For the text-containing cell, return its midpoint in (x, y) coordinate format. 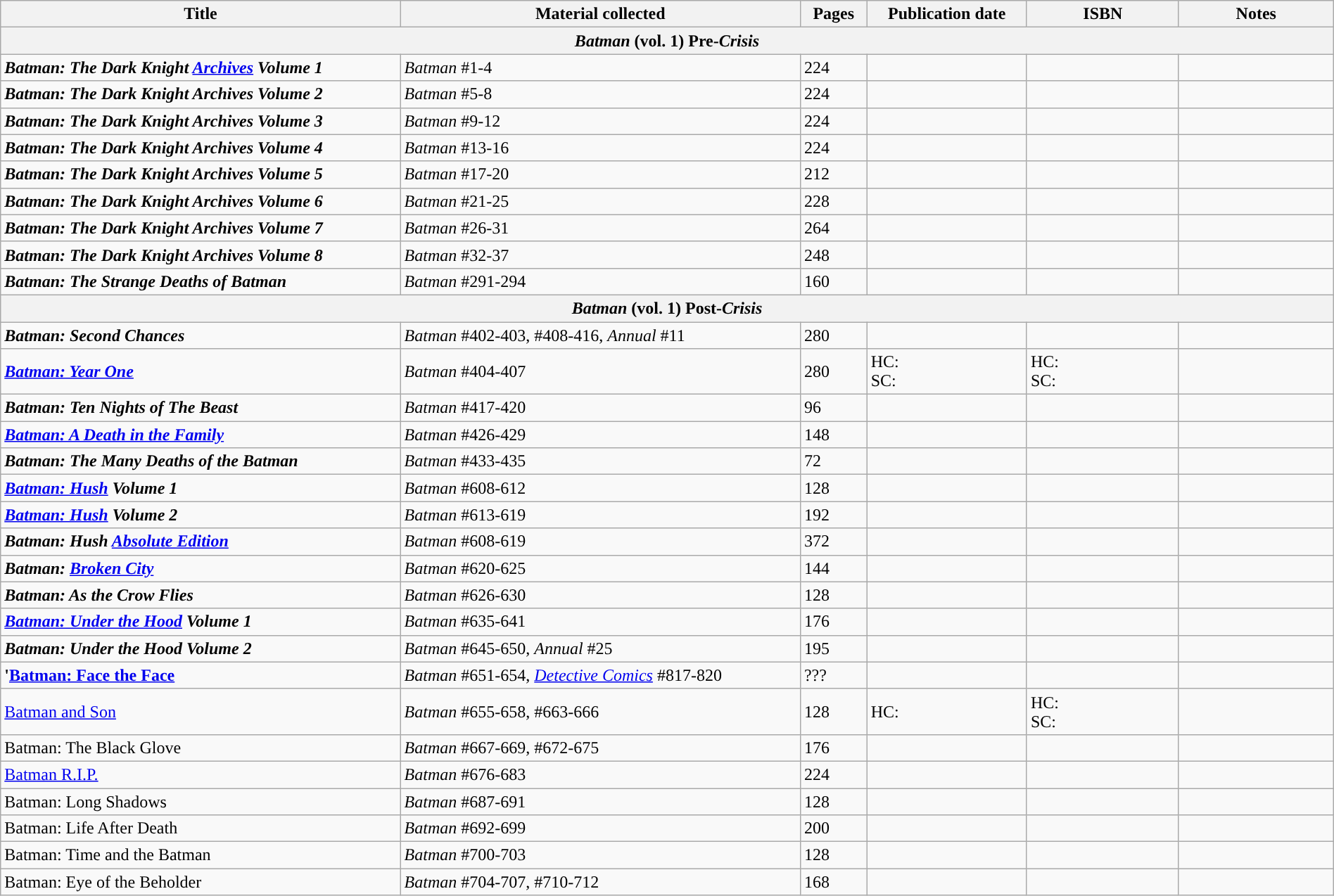
Batman: Hush Absolute Edition (201, 542)
Batman: The Dark Knight Archives Volume 3 (201, 121)
Batman: Time and the Batman (201, 855)
Pages (833, 14)
Batman #667-669, #672-675 (600, 748)
Batman: Under the Hood Volume 2 (201, 648)
Batman #676-683 (600, 774)
Batman: Hush Volume 1 (201, 488)
Batman: As the Crow Flies (201, 595)
Batman: Second Chances (201, 335)
148 (833, 435)
Batman: Long Shadows (201, 801)
Batman: Hush Volume 2 (201, 515)
Batman: The Black Glove (201, 748)
Batman #21-25 (600, 201)
Batman (vol. 1) Post-Crisis (667, 308)
Notes (1256, 14)
Title (201, 14)
144 (833, 568)
Batman: The Dark Knight Archives Volume 5 (201, 174)
Batman: Under the Hood Volume 1 (201, 622)
Batman: The Dark Knight Archives Volume 8 (201, 255)
192 (833, 515)
Batman: The Dark Knight Archives Volume 2 (201, 94)
Batman #291-294 (600, 281)
Batman #620-625 (600, 568)
Batman #13-16 (600, 148)
Batman #626-630 (600, 595)
Batman #17-20 (600, 174)
Batman: Year One (201, 371)
Publication date (947, 14)
Batman #608-612 (600, 488)
Batman #651-654, Detective Comics #817-820 (600, 675)
212 (833, 174)
Batman #1-4 (600, 68)
HC: (947, 712)
Batman (vol. 1) Pre-Crisis (667, 41)
Batman: The Dark Knight Archives Volume 4 (201, 148)
Batman: Broken City (201, 568)
Batman: The Dark Knight Archives Volume 1 (201, 68)
Batman #5-8 (600, 94)
Batman #608-619 (600, 542)
Batman: Life After Death (201, 828)
Batman #613-619 (600, 515)
168 (833, 882)
'Batman: Face the Face (201, 675)
Batman: A Death in the Family (201, 435)
96 (833, 408)
72 (833, 461)
??? (833, 675)
Batman: The Strange Deaths of Batman (201, 281)
Batman and Son (201, 712)
264 (833, 228)
200 (833, 828)
Batman #9-12 (600, 121)
Batman: The Many Deaths of the Batman (201, 461)
Batman: The Dark Knight Archives Volume 7 (201, 228)
Batman #635-641 (600, 622)
Batman: Ten Nights of The Beast (201, 408)
228 (833, 201)
195 (833, 648)
Batman #433-435 (600, 461)
Batman #687-691 (600, 801)
248 (833, 255)
Batman #655-658, #663-666 (600, 712)
160 (833, 281)
ISBN (1103, 14)
Batman: Eye of the Beholder (201, 882)
Batman #700-703 (600, 855)
Material collected (600, 14)
372 (833, 542)
Batman #26-31 (600, 228)
Batman #692-699 (600, 828)
Batman #417-420 (600, 408)
Batman #404-407 (600, 371)
Batman #402-403, #408-416, Annual #11 (600, 335)
Batman #32-37 (600, 255)
Batman #645-650, Annual #25 (600, 648)
Batman #704-707, #710-712 (600, 882)
Batman: The Dark Knight Archives Volume 6 (201, 201)
Batman R.I.P. (201, 774)
Batman #426-429 (600, 435)
